Return the (X, Y) coordinate for the center point of the cell that contains the specified text.  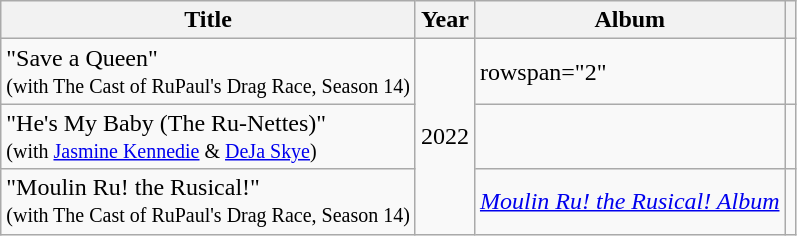
Moulin Ru! the Rusical! Album (630, 202)
"Moulin Ru! the Rusical!"(with The Cast of RuPaul's Drag Race, Season 14) (208, 202)
rowspan="2" (630, 72)
"Save a Queen"(with The Cast of RuPaul's Drag Race, Season 14) (208, 72)
"He's My Baby (The Ru-Nettes)"(with Jasmine Kennedie & DeJa Skye) (208, 136)
Album (630, 20)
Title (208, 20)
2022 (444, 136)
Year (444, 20)
